Output the (X, Y) coordinate of the center of the cell containing the given text.  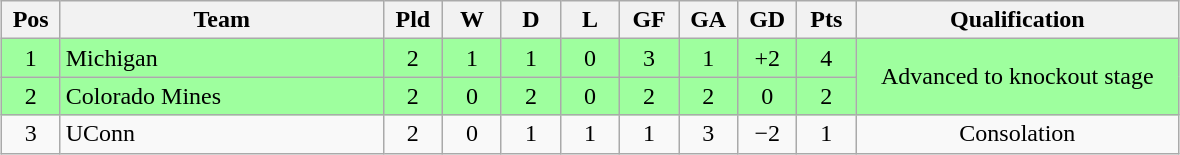
UConn (222, 134)
Colorado Mines (222, 96)
Qualification (1018, 20)
GA (708, 20)
Team (222, 20)
Pts (826, 20)
4 (826, 58)
+2 (768, 58)
GD (768, 20)
Michigan (222, 58)
GF (650, 20)
W (472, 20)
Pld (412, 20)
Advanced to knockout stage (1018, 77)
D (530, 20)
Pos (30, 20)
−2 (768, 134)
Consolation (1018, 134)
L (590, 20)
